Identify which cell holds the provided text, then report its (x, y) central coordinate. 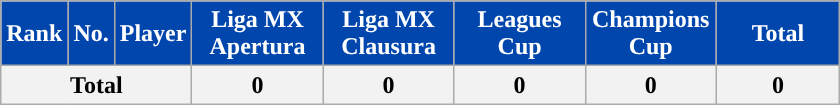
Player (153, 34)
Leagues Cup (520, 34)
Liga MX Apertura (258, 34)
No. (91, 34)
Rank (34, 34)
Champions Cup (650, 34)
Liga MX Clausura (388, 34)
